Return the [X, Y] coordinate for the center point of the cell that contains the specified text.  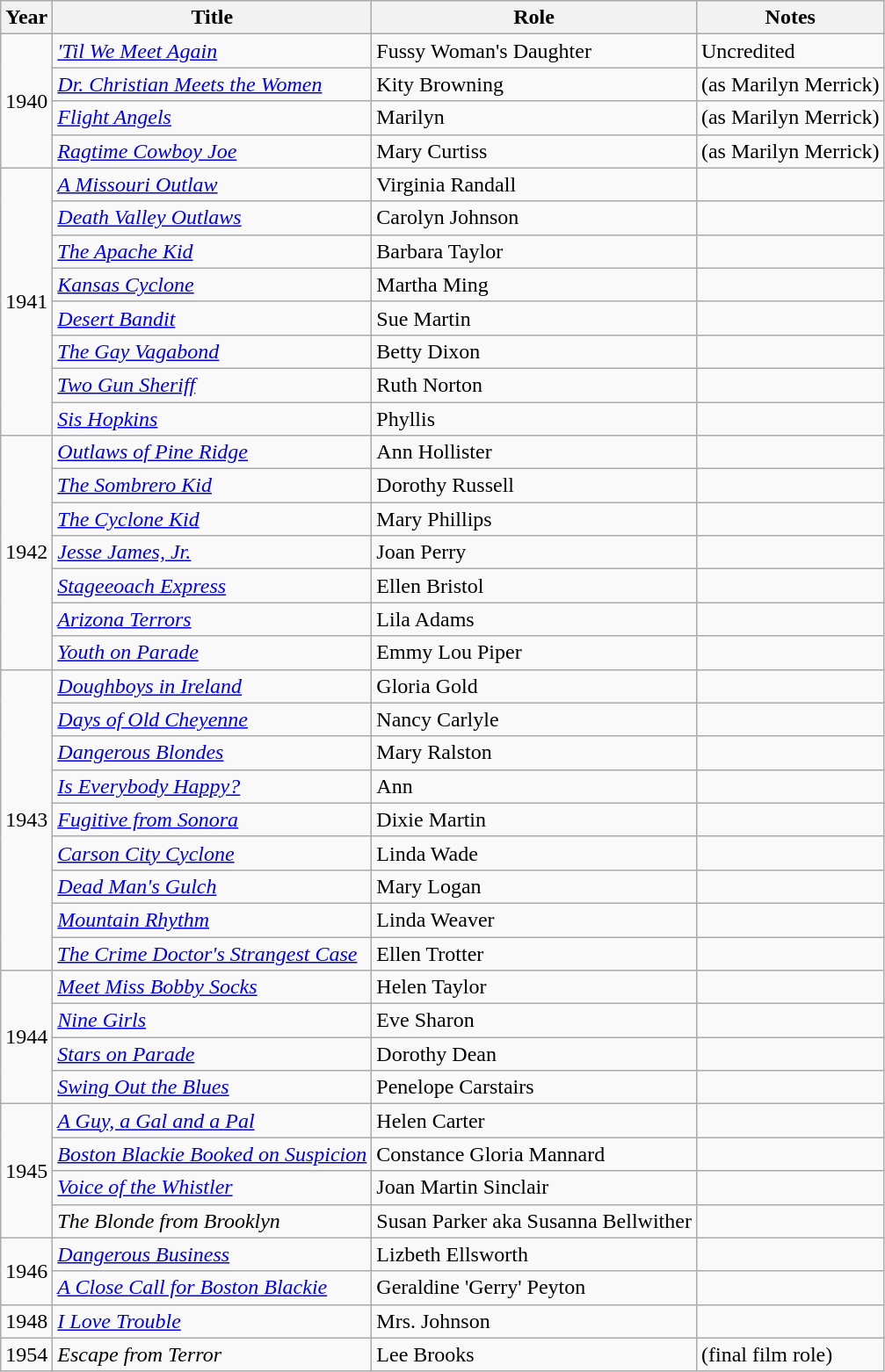
Escape from Terror [213, 1354]
A Guy, a Gal and a Pal [213, 1121]
Voice of the Whistler [213, 1188]
1942 [26, 552]
Virginia Randall [534, 184]
Two Gun Sheriff [213, 385]
Desert Bandit [213, 318]
1943 [26, 820]
Helen Carter [534, 1121]
Carolyn Johnson [534, 218]
Dr. Christian Meets the Women [213, 84]
1954 [26, 1354]
Susan Parker aka Susanna Bellwither [534, 1221]
Linda Weaver [534, 920]
Dangerous Business [213, 1254]
Notes [790, 18]
1945 [26, 1171]
Lila Adams [534, 619]
Fugitive from Sonora [213, 820]
Ellen Bristol [534, 586]
Jesse James, Jr. [213, 552]
1946 [26, 1271]
Days of Old Cheyenne [213, 719]
1944 [26, 1037]
Mrs. Johnson [534, 1321]
Ellen Trotter [534, 953]
(final film role) [790, 1354]
1940 [26, 101]
The Cyclone Kid [213, 519]
Ragtime Cowboy Joe [213, 151]
Constance Gloria Mannard [534, 1154]
Is Everybody Happy? [213, 786]
Mountain Rhythm [213, 920]
Martha Ming [534, 285]
Mary Logan [534, 886]
Doughboys in Ireland [213, 686]
The Gay Vagabond [213, 351]
Dorothy Russell [534, 486]
Carson City Cyclone [213, 853]
Role [534, 18]
Ruth Norton [534, 385]
Arizona Terrors [213, 619]
Sis Hopkins [213, 419]
Dorothy Dean [534, 1054]
Joan Martin Sinclair [534, 1188]
1948 [26, 1321]
Emmy Lou Piper [534, 653]
A Missouri Outlaw [213, 184]
Geraldine 'Gerry' Peyton [534, 1288]
Mary Ralston [534, 753]
Nine Girls [213, 1021]
Eve Sharon [534, 1021]
Mary Curtiss [534, 151]
Penelope Carstairs [534, 1087]
Meet Miss Bobby Socks [213, 987]
Joan Perry [534, 552]
Outlaws of Pine Ridge [213, 452]
Kansas Cyclone [213, 285]
Stageeoach Express [213, 586]
Flight Angels [213, 118]
Death Valley Outlaws [213, 218]
Barbara Taylor [534, 251]
A Close Call for Boston Blackie [213, 1288]
Year [26, 18]
Nancy Carlyle [534, 719]
Mary Phillips [534, 519]
Kity Browning [534, 84]
Helen Taylor [534, 987]
Linda Wade [534, 853]
The Blonde from Brooklyn [213, 1221]
Stars on Parade [213, 1054]
Dangerous Blondes [213, 753]
Fussy Woman's Daughter [534, 51]
Ann [534, 786]
Uncredited [790, 51]
Gloria Gold [534, 686]
Dixie Martin [534, 820]
Marilyn [534, 118]
Ann Hollister [534, 452]
I Love Trouble [213, 1321]
Lee Brooks [534, 1354]
Sue Martin [534, 318]
The Sombrero Kid [213, 486]
Betty Dixon [534, 351]
Dead Man's Gulch [213, 886]
Title [213, 18]
1941 [26, 301]
Lizbeth Ellsworth [534, 1254]
The Crime Doctor's Strangest Case [213, 953]
Phyllis [534, 419]
'Til We Meet Again [213, 51]
Boston Blackie Booked on Suspicion [213, 1154]
The Apache Kid [213, 251]
Swing Out the Blues [213, 1087]
Youth on Parade [213, 653]
